Locate the cell with the specified text and output its [x, y] center coordinate. 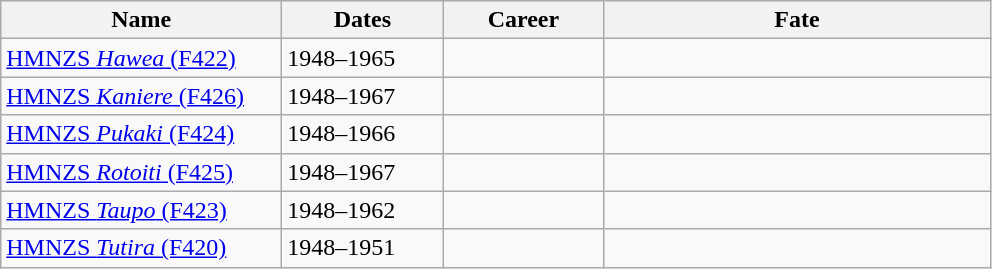
1948–1965 [362, 58]
HMNZS Taupo (F423) [142, 210]
1948–1966 [362, 134]
HMNZS Pukaki (F424) [142, 134]
HMNZS Hawea (F422) [142, 58]
HMNZS Tutira (F420) [142, 248]
1948–1962 [362, 210]
Dates [362, 20]
Career [524, 20]
HMNZS Rotoiti (F425) [142, 172]
HMNZS Kaniere (F426) [142, 96]
1948–1951 [362, 248]
Fate [797, 20]
Name [142, 20]
